Extract the (x, y) coordinate from the center of the cell holding the provided text.  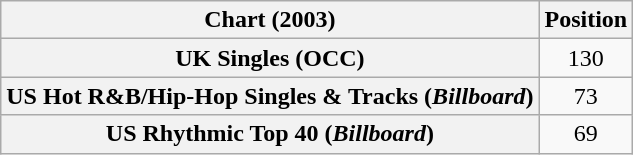
130 (586, 58)
UK Singles (OCC) (270, 58)
Chart (2003) (270, 20)
69 (586, 134)
Position (586, 20)
US Hot R&B/Hip-Hop Singles & Tracks (Billboard) (270, 96)
US Rhythmic Top 40 (Billboard) (270, 134)
73 (586, 96)
